Provide the (X, Y) coordinate of the cell's center where the given text is located.  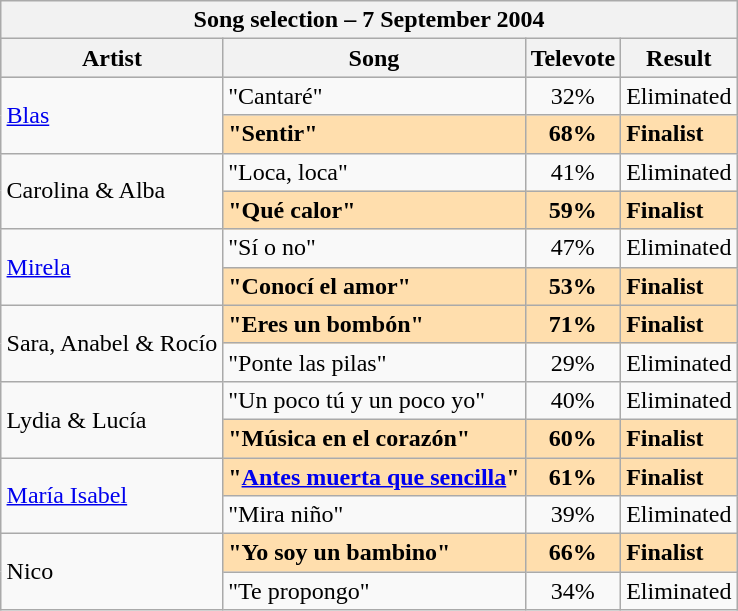
"Qué calor" (374, 210)
60% (572, 438)
María Isabel (112, 496)
"Conocí el amor" (374, 286)
"Ponte las pilas" (374, 362)
Nico (112, 572)
Mirela (112, 267)
Song selection – 7 September 2004 (369, 20)
Blas (112, 115)
32% (572, 96)
Televote (572, 58)
59% (572, 210)
"Cantaré" (374, 96)
71% (572, 324)
"Eres un bombón" (374, 324)
61% (572, 477)
39% (572, 515)
47% (572, 248)
29% (572, 362)
"Te propongo" (374, 591)
"Yo soy un bambino" (374, 553)
53% (572, 286)
"Sí o no" (374, 248)
"Sentir" (374, 134)
Carolina & Alba (112, 191)
"Música en el corazón" (374, 438)
Sara, Anabel & Rocío (112, 343)
"Loca, loca" (374, 172)
Result (679, 58)
34% (572, 591)
40% (572, 400)
"Antes muerta que sencilla" (374, 477)
"Un poco tú y un poco yo" (374, 400)
"Mira niño" (374, 515)
Artist (112, 58)
Lydia & Lucía (112, 419)
Song (374, 58)
41% (572, 172)
66% (572, 553)
68% (572, 134)
